From the cell containing the given text, extract its center point as (x, y) coordinate. 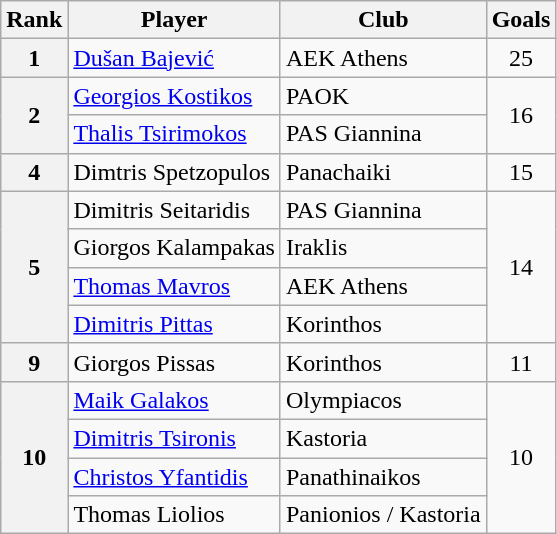
9 (34, 362)
1 (34, 58)
Goals (521, 20)
15 (521, 172)
25 (521, 58)
Rank (34, 20)
Panachaiki (383, 172)
Christos Yfantidis (174, 477)
Iraklis (383, 248)
Giorgos Kalampakas (174, 248)
Player (174, 20)
Club (383, 20)
Thomas Liolios (174, 515)
14 (521, 267)
Maik Galakos (174, 400)
Thomas Mavros (174, 286)
Panathinaikos (383, 477)
PAOK (383, 96)
Kastoria (383, 438)
Olympiacos (383, 400)
2 (34, 115)
Dimitris Seitaridis (174, 210)
Giorgos Pissas (174, 362)
Dimtris Spetzopulos (174, 172)
11 (521, 362)
4 (34, 172)
Dušan Bajević (174, 58)
Dimitris Pittas (174, 324)
5 (34, 267)
16 (521, 115)
Thalis Tsirimokos (174, 134)
Panionios / Kastoria (383, 515)
Georgios Kostikos (174, 96)
Dimitris Tsironis (174, 438)
